Pinpoint the cell where the given text exists, returning its (X, Y) midpoint coordinate. 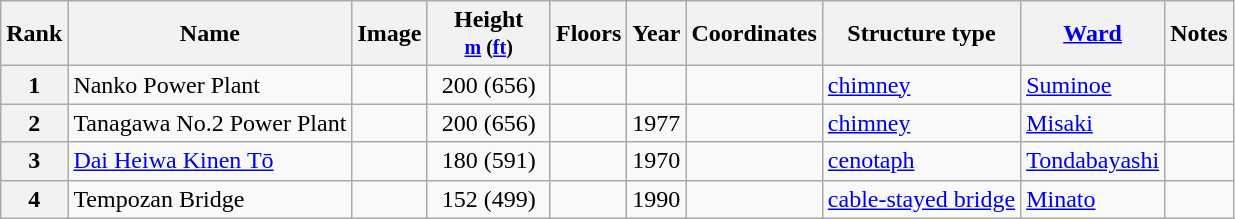
Dai Heiwa Kinen Tō (210, 161)
Tondabayashi (1093, 161)
Tanagawa No.2 Power Plant (210, 123)
Structure type (921, 34)
4 (34, 199)
Misaki (1093, 123)
152 (499) (489, 199)
Heightm (ft) (489, 34)
1977 (656, 123)
Image (390, 34)
Coordinates (754, 34)
1 (34, 85)
Notes (1199, 34)
Minato (1093, 199)
cable-stayed bridge (921, 199)
1970 (656, 161)
Ward (1093, 34)
2 (34, 123)
1990 (656, 199)
3 (34, 161)
Suminoe (1093, 85)
Name (210, 34)
180 (591) (489, 161)
Nanko Power Plant (210, 85)
Tempozan Bridge (210, 199)
Year (656, 34)
Rank (34, 34)
Floors (588, 34)
cenotaph (921, 161)
